Determine the [X, Y] coordinate at the center of the cell enclosing the given text.  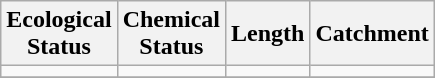
ChemicalStatus [171, 34]
EcologicalStatus [59, 34]
Catchment [372, 34]
Length [268, 34]
